Output the (X, Y) coordinate of the center of the cell containing the given text.  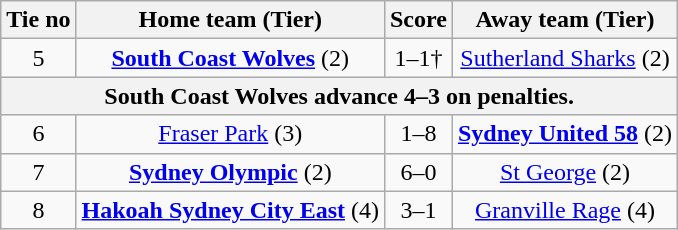
6 (38, 134)
Hakoah Sydney City East (4) (230, 210)
8 (38, 210)
Sutherland Sharks (2) (564, 58)
6–0 (418, 172)
Sydney Olympic (2) (230, 172)
Granville Rage (4) (564, 210)
Away team (Tier) (564, 20)
South Coast Wolves (2) (230, 58)
7 (38, 172)
Home team (Tier) (230, 20)
Sydney United 58 (2) (564, 134)
3–1 (418, 210)
1–8 (418, 134)
South Coast Wolves advance 4–3 on penalties. (340, 96)
Fraser Park (3) (230, 134)
Score (418, 20)
1–1† (418, 58)
Tie no (38, 20)
St George (2) (564, 172)
5 (38, 58)
